Return the [X, Y] coordinate for the center point of the cell that contains the specified text.  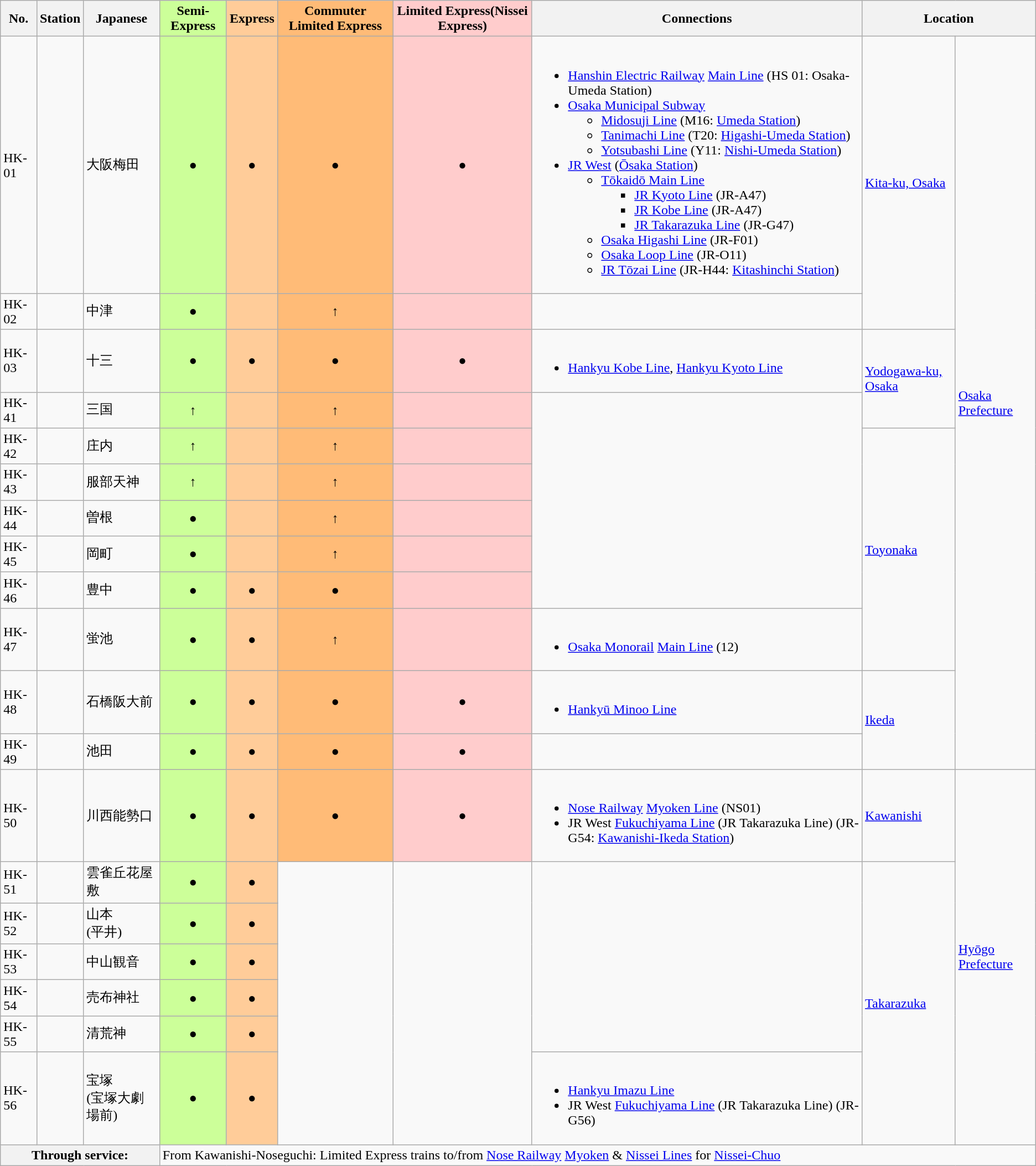
Yodogawa-ku, Osaka [909, 379]
From Kawanishi-Noseguchi: Limited Express trains to/from Nose Railway Myoken & Nissei Lines for Nissei-Chuo [598, 1155]
Kita-ku, Osaka [909, 183]
HK-53 [19, 962]
三国 [122, 410]
庄内 [122, 446]
十三 [122, 361]
Toyonaka [909, 549]
HK-48 [19, 702]
Express [252, 19]
HK-56 [19, 1098]
HK-52 [19, 923]
Hyōgo Prefecture [995, 957]
岡町 [122, 554]
HK-54 [19, 998]
No. [19, 19]
HK-44 [19, 518]
Osaka Prefecture [995, 403]
Semi-Express [193, 19]
豊中 [122, 590]
川西能勢口 [122, 816]
池田 [122, 751]
Connections [697, 19]
中津 [122, 311]
HK-55 [19, 1034]
売布神社 [122, 998]
雲雀丘花屋敷 [122, 883]
HK-45 [19, 554]
HK-03 [19, 361]
Station [60, 19]
HK-43 [19, 482]
HK-49 [19, 751]
HK-02 [19, 311]
Hankyu Kobe Line, Hankyu Kyoto Line [697, 361]
宝塚(宝塚大劇場前) [122, 1098]
Hankyu Imazu Line JR West Fukuchiyama Line (JR Takarazuka Line) (JR-G56) [697, 1098]
清荒神 [122, 1034]
Limited Express(Nissei Express) [462, 19]
石橋阪大前 [122, 702]
HK-47 [19, 639]
Hankyū Minoo Line [697, 702]
Osaka Monorail Main Line (12) [697, 639]
Commuter Limited Express [335, 19]
Japanese [122, 19]
HK-46 [19, 590]
山本(平井) [122, 923]
Ikeda [909, 720]
Takarazuka [909, 1003]
HK-01 [19, 165]
Location [949, 19]
蛍池 [122, 639]
中山観音 [122, 962]
Nose Railway Myoken Line (NS01) JR West Fukuchiyama Line (JR Takarazuka Line) (JR-G54: Kawanishi-Ikeda Station) [697, 816]
大阪梅田 [122, 165]
Through service: [80, 1155]
HK-42 [19, 446]
HK-51 [19, 883]
服部天神 [122, 482]
Kawanishi [909, 816]
HK-50 [19, 816]
HK-41 [19, 410]
曽根 [122, 518]
